Determine the (X, Y) coordinate at the center of the cell enclosing the given text.  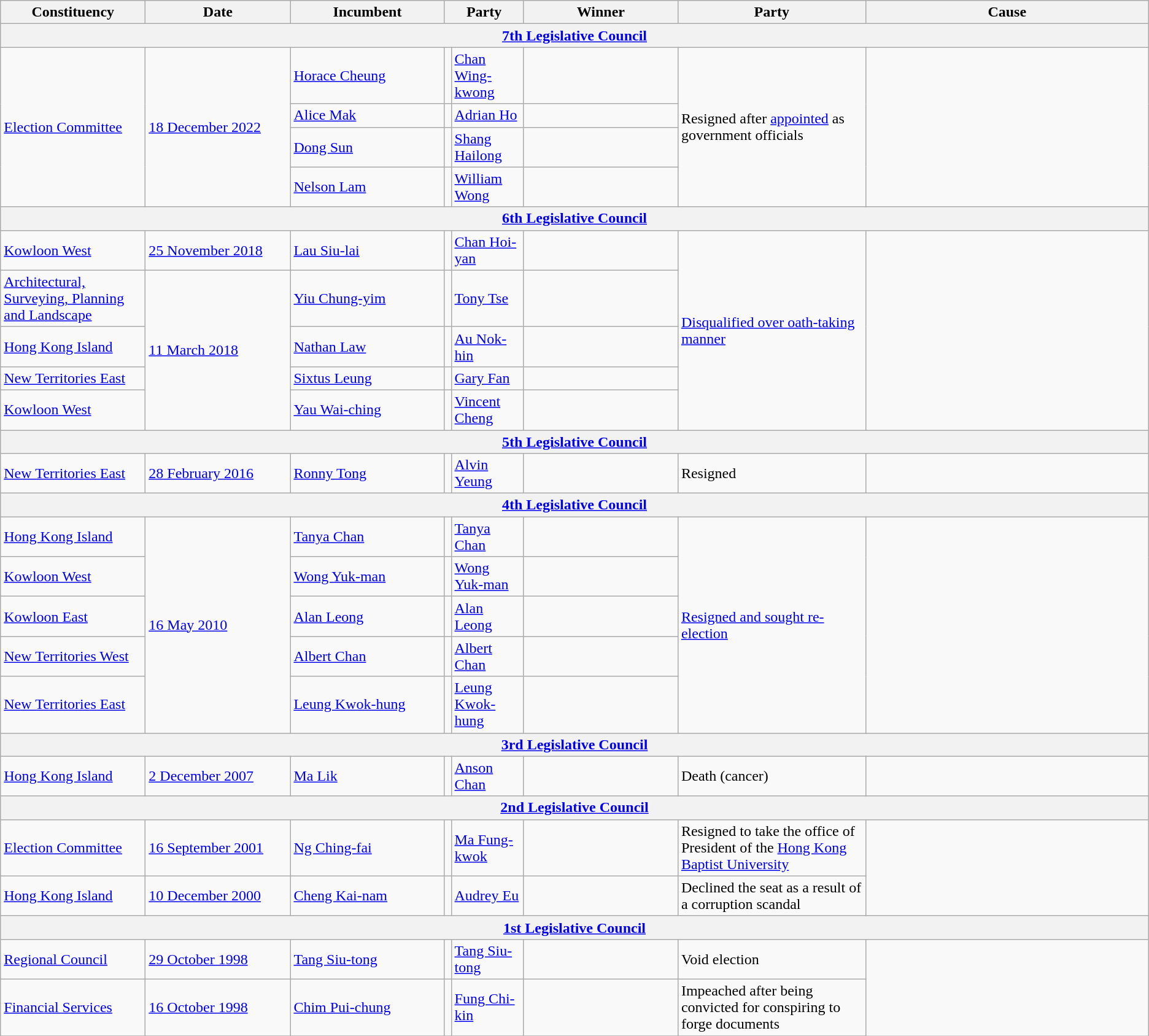
Nelson Lam (367, 187)
Tony Tse (487, 298)
Anson Chan (487, 776)
Resigned and sought re-election (772, 625)
Ng Ching-fai (367, 848)
Architectural, Surveying, Planning and Landscape (73, 298)
Horace Cheung (367, 75)
Adrian Ho (487, 115)
Financial Services (73, 1007)
Ma Lik (367, 776)
Yau Wai-ching (367, 410)
Regional Council (73, 959)
William Wong (487, 187)
Audrey Eu (487, 896)
7th Legislative Council (574, 36)
29 October 1998 (218, 959)
16 September 2001 (218, 848)
Resigned to take the office of President of the Hong Kong Baptist University (772, 848)
11 March 2018 (218, 350)
25 November 2018 (218, 250)
Resigned (772, 474)
Resigned after appointed as government officials (772, 127)
3rd Legislative Council (574, 744)
16 May 2010 (218, 625)
Cheng Kai-nam (367, 896)
4th Legislative Council (574, 505)
Constituency (73, 12)
Lau Siu-lai (367, 250)
Nathan Law (367, 346)
1st Legislative Council (574, 927)
Sixtus Leung (367, 378)
2 December 2007 (218, 776)
Winner (600, 12)
Yiu Chung-yim (367, 298)
Alice Mak (367, 115)
Chim Pui-chung (367, 1007)
Impeached after being convicted for conspiring to forge documents (772, 1007)
5th Legislative Council (574, 441)
Chan Wing-kwong (487, 75)
16 October 1998 (218, 1007)
18 December 2022 (218, 127)
Cause (1007, 12)
Declined the seat as a result of a corruption scandal (772, 896)
Dong Sun (367, 147)
Chan Hoi-yan (487, 250)
6th Legislative Council (574, 218)
Vincent Cheng (487, 410)
28 February 2016 (218, 474)
Void election (772, 959)
Alvin Yeung (487, 474)
Ronny Tong (367, 474)
New Territories West (73, 657)
Ma Fung-kwok (487, 848)
Death (cancer) (772, 776)
Shang Hailong (487, 147)
Kowloon East (73, 616)
10 December 2000 (218, 896)
Au Nok-hin (487, 346)
Fung Chi-kin (487, 1007)
Incumbent (367, 12)
Date (218, 12)
2nd Legislative Council (574, 808)
Disqualified over oath-taking manner (772, 330)
Gary Fan (487, 378)
